Identify which cell holds the provided text, then report its (X, Y) central coordinate. 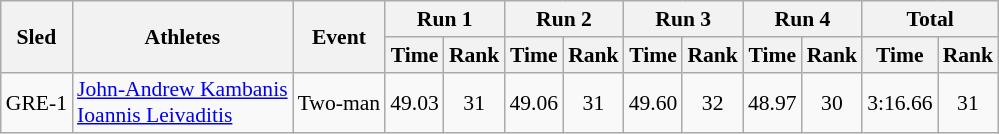
Run 3 (684, 19)
Run 2 (564, 19)
49.06 (534, 102)
Run 1 (444, 19)
John-Andrew KambanisIoannis Leivaditis (182, 102)
Athletes (182, 36)
32 (712, 102)
Two-man (340, 102)
49.60 (654, 102)
49.03 (414, 102)
Event (340, 36)
48.97 (772, 102)
Sled (36, 36)
Run 4 (802, 19)
30 (832, 102)
GRE-1 (36, 102)
Total (930, 19)
3:16.66 (900, 102)
